Provide the (x, y) coordinate of the cell's center where the given text is located.  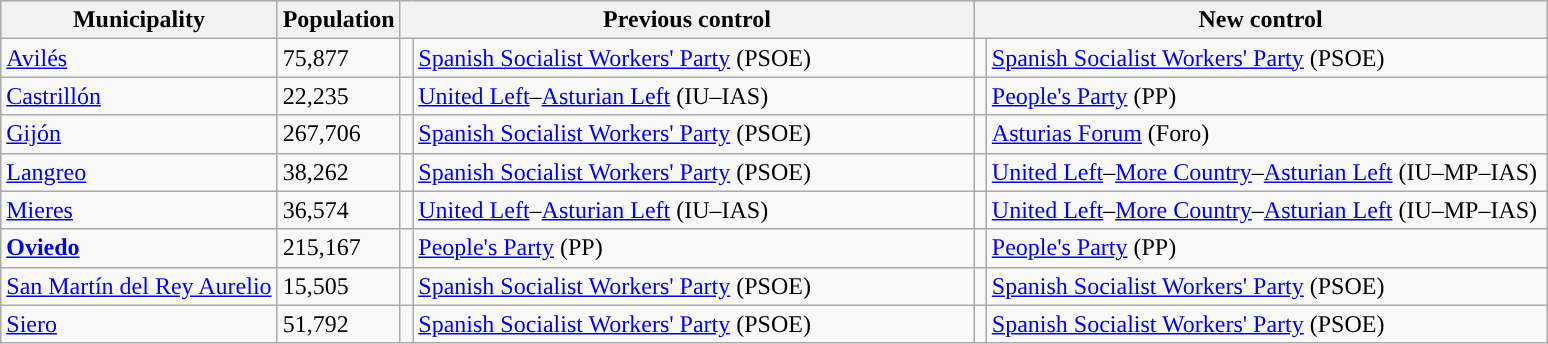
Previous control (687, 20)
Gijón (139, 134)
Castrillón (139, 96)
Municipality (139, 20)
38,262 (338, 172)
75,877 (338, 58)
San Martín del Rey Aurelio (139, 286)
51,792 (338, 324)
Avilés (139, 58)
215,167 (338, 248)
Mieres (139, 210)
Langreo (139, 172)
267,706 (338, 134)
15,505 (338, 286)
Siero (139, 324)
Asturias Forum (Foro) (1266, 134)
22,235 (338, 96)
New control (1261, 20)
36,574 (338, 210)
Population (338, 20)
Oviedo (139, 248)
